Capture the cell that displays the provided text and extract its [X, Y] central coordinate. 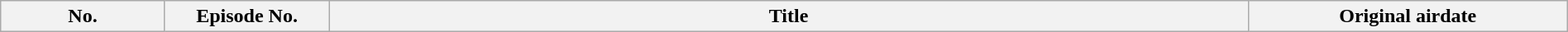
Episode No. [246, 16]
Title [789, 16]
No. [83, 16]
Original airdate [1408, 16]
